From the cell containing the given text, extract its center point as (x, y) coordinate. 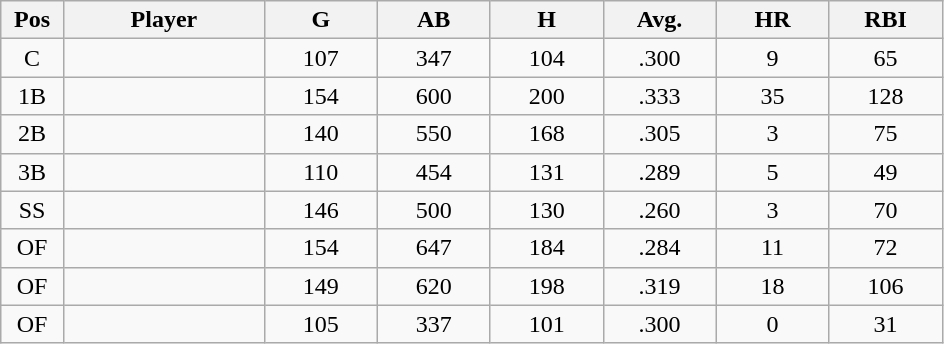
198 (546, 286)
200 (546, 96)
168 (546, 134)
.305 (660, 134)
AB (434, 20)
140 (320, 134)
131 (546, 172)
C (32, 58)
550 (434, 134)
106 (886, 286)
75 (886, 134)
1B (32, 96)
647 (434, 248)
35 (772, 96)
G (320, 20)
65 (886, 58)
Pos (32, 20)
600 (434, 96)
Avg. (660, 20)
49 (886, 172)
.319 (660, 286)
H (546, 20)
104 (546, 58)
Player (164, 20)
.333 (660, 96)
SS (32, 210)
105 (320, 324)
.284 (660, 248)
130 (546, 210)
146 (320, 210)
454 (434, 172)
620 (434, 286)
5 (772, 172)
347 (434, 58)
.260 (660, 210)
128 (886, 96)
0 (772, 324)
110 (320, 172)
101 (546, 324)
149 (320, 286)
11 (772, 248)
.289 (660, 172)
HR (772, 20)
3B (32, 172)
RBI (886, 20)
184 (546, 248)
18 (772, 286)
337 (434, 324)
31 (886, 324)
72 (886, 248)
500 (434, 210)
9 (772, 58)
107 (320, 58)
70 (886, 210)
2B (32, 134)
